Detect which cell encompasses the target text, then output its [x, y] center coordinate. 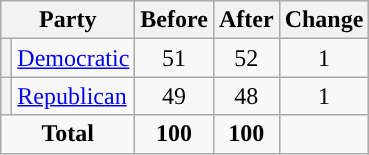
48 [246, 96]
52 [246, 58]
Total [68, 134]
51 [174, 58]
Before [174, 20]
Change [324, 20]
Republican [74, 96]
49 [174, 96]
Democratic [74, 58]
After [246, 20]
Party [68, 20]
